Search for the cell housing the specified text and yield its (X, Y) center coordinate. 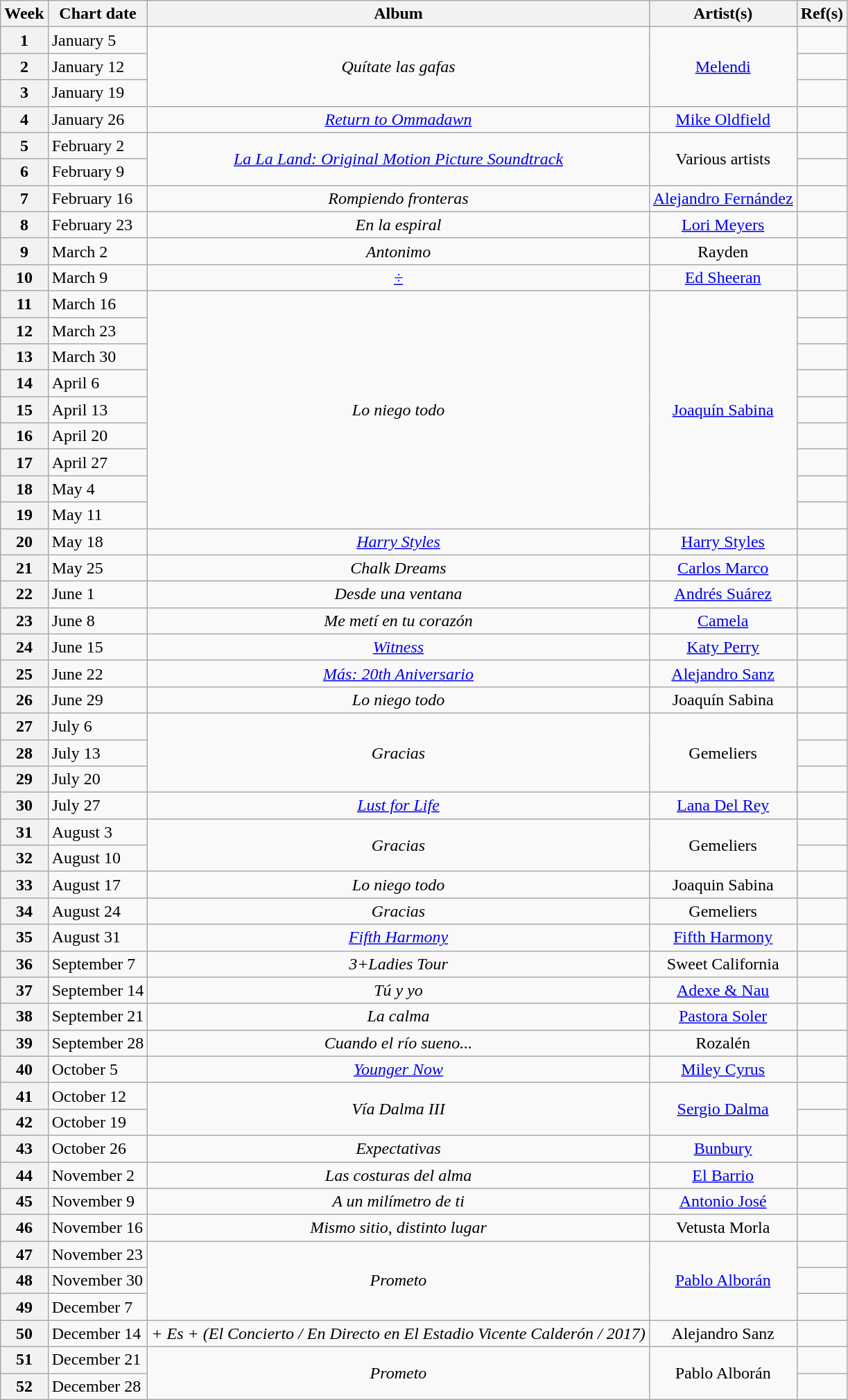
Rompiendo fronteras (398, 198)
Carlos Marco (722, 568)
44 (24, 1175)
July 20 (98, 779)
January 12 (98, 67)
37 (24, 990)
Camela (722, 621)
4 (24, 119)
July 6 (98, 726)
27 (24, 726)
October 19 (98, 1122)
August 17 (98, 885)
Andrés Suárez (722, 594)
25 (24, 673)
Melendi (722, 67)
34 (24, 911)
Younger Now (398, 1069)
Ed Sheeran (722, 277)
February 9 (98, 172)
A un milímetro de ti (398, 1202)
Artist(s) (722, 14)
Mike Oldfield (722, 119)
December 14 (98, 1333)
43 (24, 1148)
Week (24, 14)
June 1 (98, 594)
February 16 (98, 198)
November 16 (98, 1228)
5 (24, 146)
7 (24, 198)
Joaquin Sabina (722, 885)
Adexe & Nau (722, 990)
October 12 (98, 1096)
April 13 (98, 410)
Sweet California (722, 964)
Pastora Soler (722, 1017)
35 (24, 937)
April 6 (98, 383)
Vetusta Morla (722, 1228)
October 26 (98, 1148)
19 (24, 515)
23 (24, 621)
50 (24, 1333)
September 14 (98, 990)
Desde una ventana (398, 594)
Lana Del Rey (722, 806)
22 (24, 594)
21 (24, 568)
September 7 (98, 964)
13 (24, 357)
28 (24, 752)
June 22 (98, 673)
10 (24, 277)
May 11 (98, 515)
January 26 (98, 119)
47 (24, 1254)
Ref(s) (822, 14)
Witness (398, 647)
24 (24, 647)
2 (24, 67)
November 23 (98, 1254)
31 (24, 832)
February 23 (98, 225)
La calma (398, 1017)
Lust for Life (398, 806)
August 24 (98, 911)
Chart date (98, 14)
February 2 (98, 146)
September 21 (98, 1017)
Antonimo (398, 251)
June 15 (98, 647)
Vía Dalma III (398, 1109)
Me metí en tu corazón (398, 621)
46 (24, 1228)
40 (24, 1069)
Las costuras del alma (398, 1175)
January 19 (98, 93)
9 (24, 251)
1 (24, 40)
48 (24, 1281)
12 (24, 331)
20 (24, 542)
Album (398, 14)
En la espiral (398, 225)
December 21 (98, 1360)
Mismo sitio, distinto lugar (398, 1228)
51 (24, 1360)
December 7 (98, 1307)
18 (24, 489)
45 (24, 1202)
Various artists (722, 159)
November 2 (98, 1175)
3+Ladies Tour (398, 964)
14 (24, 383)
May 4 (98, 489)
May 18 (98, 542)
June 29 (98, 700)
Expectativas (398, 1148)
33 (24, 885)
March 9 (98, 277)
March 16 (98, 304)
July 13 (98, 752)
September 28 (98, 1043)
November 30 (98, 1281)
Alejandro Fernández (722, 198)
August 3 (98, 832)
17 (24, 463)
June 8 (98, 621)
Sergio Dalma (722, 1109)
La La Land: Original Motion Picture Soundtrack (398, 159)
October 5 (98, 1069)
March 30 (98, 357)
Quítate las gafas (398, 67)
42 (24, 1122)
8 (24, 225)
38 (24, 1017)
11 (24, 304)
36 (24, 964)
26 (24, 700)
July 27 (98, 806)
39 (24, 1043)
29 (24, 779)
April 27 (98, 463)
November 9 (98, 1202)
52 (24, 1386)
Rayden (722, 251)
49 (24, 1307)
April 20 (98, 436)
Chalk Dreams (398, 568)
Lori Meyers (722, 225)
May 25 (98, 568)
÷ (398, 277)
Miley Cyrus (722, 1069)
+ Es + (El Concierto / En Directo en El Estadio Vicente Calderón / 2017) (398, 1333)
December 28 (98, 1386)
March 2 (98, 251)
Cuando el río sueno... (398, 1043)
41 (24, 1096)
6 (24, 172)
Return to Ommadawn (398, 119)
32 (24, 858)
30 (24, 806)
March 23 (98, 331)
16 (24, 436)
3 (24, 93)
August 31 (98, 937)
El Barrio (722, 1175)
Tú y yo (398, 990)
Rozalén (722, 1043)
Antonio José (722, 1202)
August 10 (98, 858)
Katy Perry (722, 647)
15 (24, 410)
Bunbury (722, 1148)
January 5 (98, 40)
Más: 20th Aniversario (398, 673)
